Output the (x, y) coordinate of the center of the cell containing the given text.  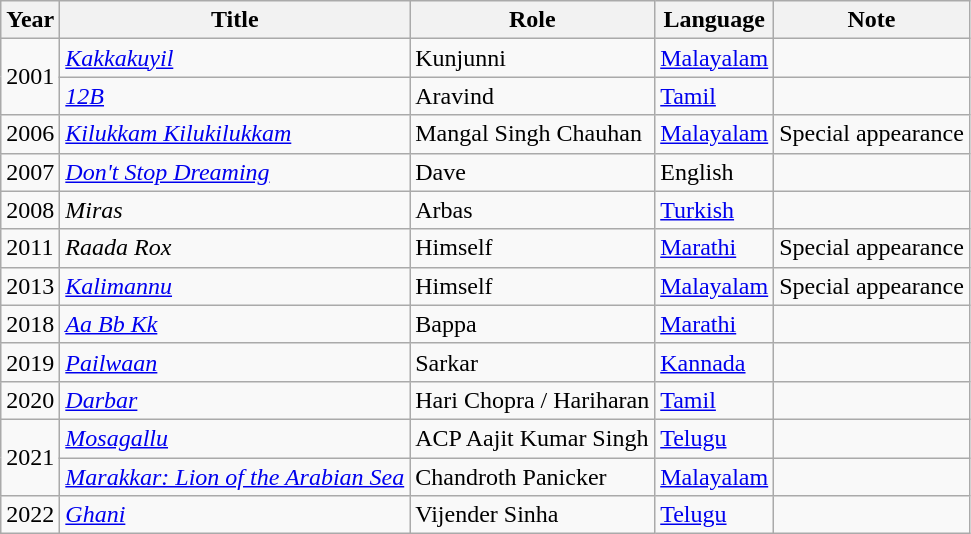
2007 (30, 172)
Role (532, 20)
12B (235, 96)
Arbas (532, 210)
Language (714, 20)
ACP Aajit Kumar Singh (532, 438)
2020 (30, 400)
Title (235, 20)
Chandroth Panicker (532, 477)
Mangal Singh Chauhan (532, 134)
Darbar (235, 400)
2001 (30, 77)
Aravind (532, 96)
Hari Chopra / Hariharan (532, 400)
2013 (30, 286)
Kilukkam Kilukilukkam (235, 134)
Ghani (235, 515)
Pailwaan (235, 362)
2008 (30, 210)
English (714, 172)
Miras (235, 210)
Aa Bb Kk (235, 324)
Marakkar: Lion of the Arabian Sea (235, 477)
Kunjunni (532, 58)
2019 (30, 362)
Note (872, 20)
2006 (30, 134)
Mosagallu (235, 438)
Don't Stop Dreaming (235, 172)
Kakkakuyil (235, 58)
Dave (532, 172)
2021 (30, 457)
Kannada (714, 362)
Raada Rox (235, 248)
Sarkar (532, 362)
2018 (30, 324)
Bappa (532, 324)
2022 (30, 515)
Turkish (714, 210)
Year (30, 20)
Vijender Sinha (532, 515)
2011 (30, 248)
Kalimannu (235, 286)
